Determine the [X, Y] coordinate at the center of the cell enclosing the given text.  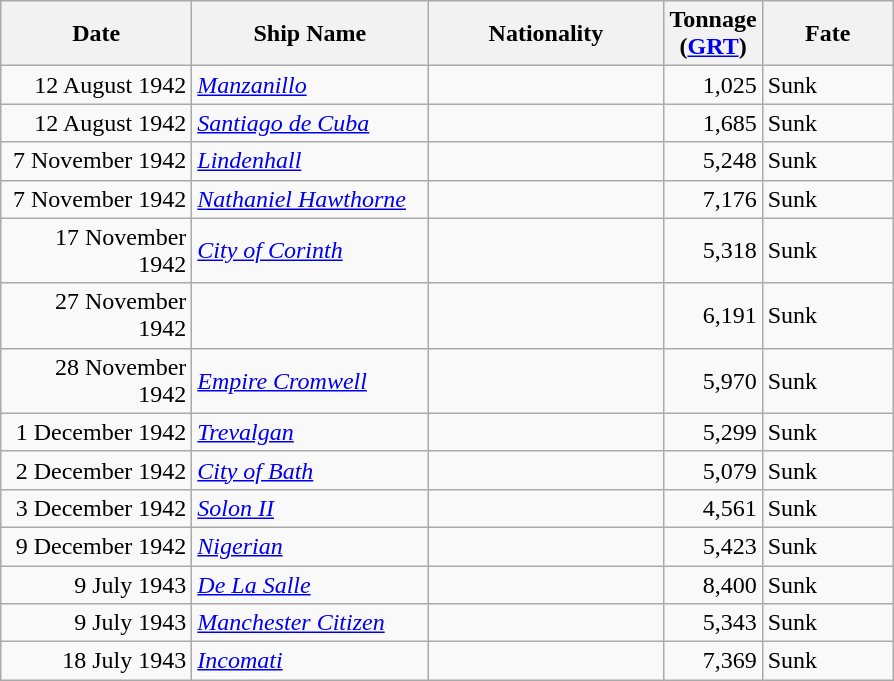
City of Corinth [310, 250]
Date [96, 34]
5,299 [713, 432]
5,423 [713, 546]
Manchester Citizen [310, 623]
6,191 [713, 316]
5,318 [713, 250]
2 December 1942 [96, 470]
Nationality [546, 34]
7,369 [713, 661]
Fate [828, 34]
1,685 [713, 123]
3 December 1942 [96, 508]
Lindenhall [310, 161]
4,561 [713, 508]
8,400 [713, 585]
Incomati [310, 661]
7,176 [713, 199]
1 December 1942 [96, 432]
Manzanillo [310, 85]
5,248 [713, 161]
27 November 1942 [96, 316]
Nigerian [310, 546]
Ship Name [310, 34]
5,343 [713, 623]
5,079 [713, 470]
Nathaniel Hawthorne [310, 199]
5,970 [713, 380]
De La Salle [310, 585]
Empire Cromwell [310, 380]
Santiago de Cuba [310, 123]
Solon II [310, 508]
9 December 1942 [96, 546]
1,025 [713, 85]
18 July 1943 [96, 661]
17 November 1942 [96, 250]
28 November 1942 [96, 380]
Trevalgan [310, 432]
City of Bath [310, 470]
Tonnage(GRT) [713, 34]
